Scan for the cell matching the given text and deliver its (x, y) coordinate at center. 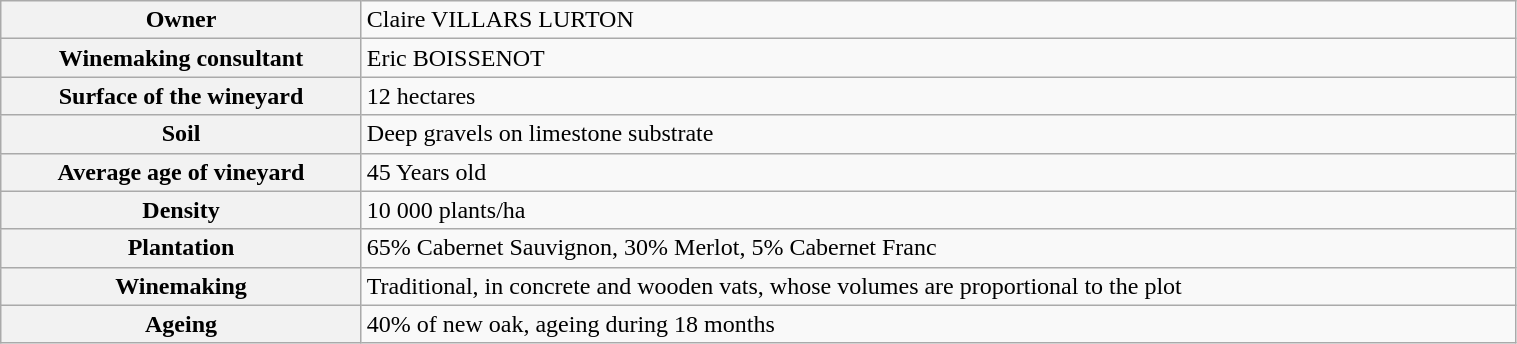
Winemaking consultant (182, 58)
45 Years old (938, 172)
Average age of vineyard (182, 172)
12 hectares (938, 96)
Winemaking (182, 286)
Density (182, 210)
Owner (182, 20)
Traditional, in concrete and wooden vats, whose volumes are proportional to the plot (938, 286)
Eric BOISSENOT (938, 58)
Ageing (182, 324)
Surface of the wineyard (182, 96)
10 000 plants/ha (938, 210)
65% Cabernet Sauvignon, 30% Merlot, 5% Cabernet Franc (938, 248)
Deep gravels on limestone substrate (938, 134)
Soil (182, 134)
Plantation (182, 248)
Claire VILLARS LURTON (938, 20)
40% of new oak, ageing during 18 months (938, 324)
